Locate the cell with the specified text and output its (x, y) center coordinate. 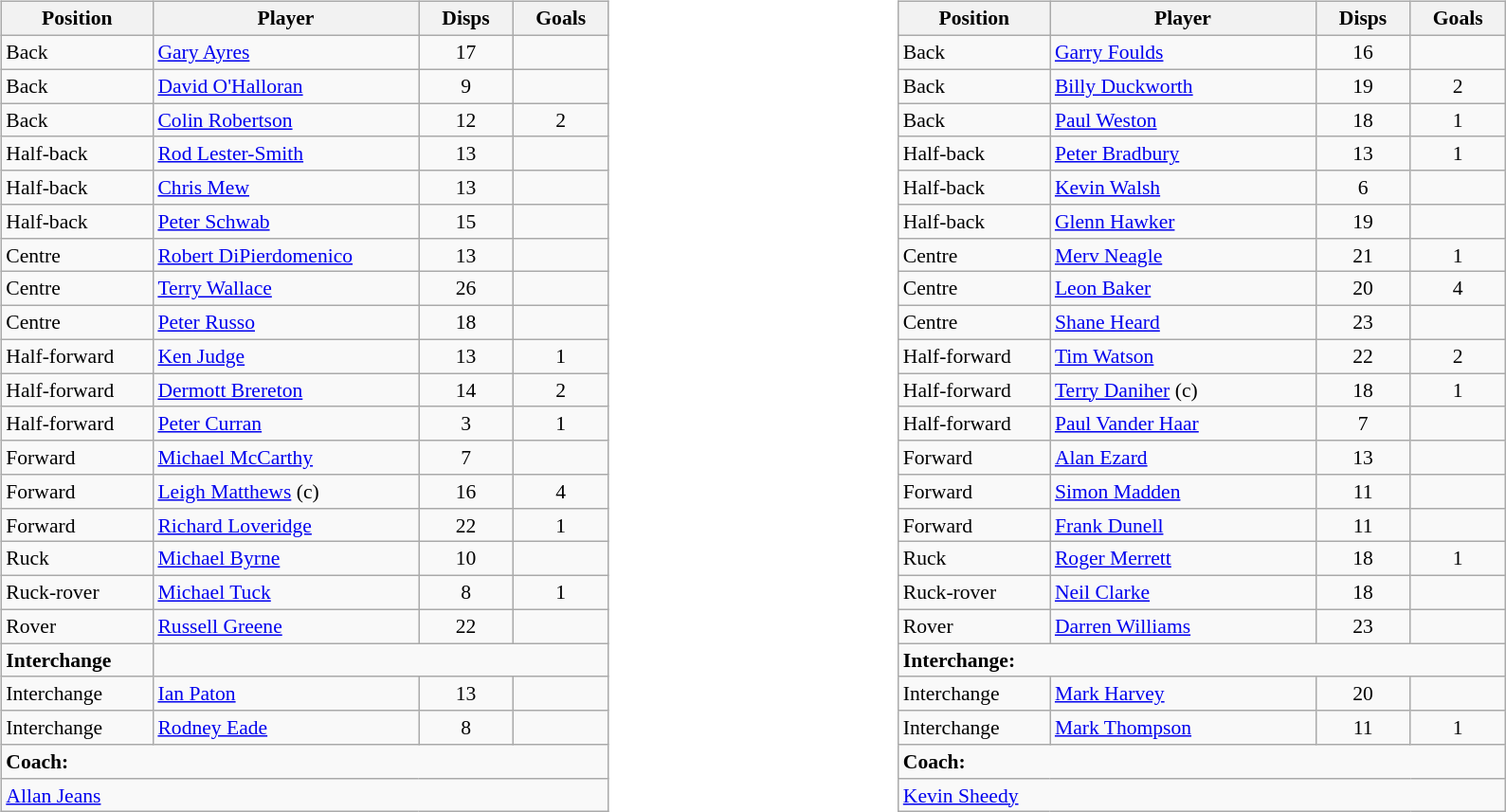
Michael McCarthy (285, 458)
Leigh Matthews (c) (285, 492)
Terry Daniher (c) (1183, 390)
3 (466, 424)
Chris Mew (285, 188)
Dermott Brereton (285, 390)
14 (466, 390)
Garry Foulds (1183, 52)
Colin Robertson (285, 120)
Kevin Sheedy (1202, 795)
Ian Paton (285, 694)
Peter Curran (285, 424)
26 (466, 289)
Peter Russo (285, 322)
Frank Dunell (1183, 525)
Michael Tuck (285, 592)
17 (466, 52)
Rod Lester-Smith (285, 153)
15 (466, 222)
Robert DiPierdomenico (285, 255)
Gary Ayres (285, 52)
Alan Ezard (1183, 458)
Ken Judge (285, 356)
Paul Vander Haar (1183, 424)
10 (466, 559)
Allan Jeans (304, 795)
Mark Harvey (1183, 694)
Darren Williams (1183, 626)
Leon Baker (1183, 289)
Neil Clarke (1183, 592)
Richard Loveridge (285, 525)
Terry Wallace (285, 289)
Peter Bradbury (1183, 153)
Shane Heard (1183, 322)
Rodney Eade (285, 728)
12 (466, 120)
Merv Neagle (1183, 255)
Roger Merrett (1183, 559)
Tim Watson (1183, 356)
Simon Madden (1183, 492)
6 (1363, 188)
Mark Thompson (1183, 728)
9 (466, 86)
Billy Duckworth (1183, 86)
Russell Greene (285, 626)
Glenn Hawker (1183, 222)
Michael Byrne (285, 559)
Kevin Walsh (1183, 188)
David O'Halloran (285, 86)
Interchange: (1202, 660)
Peter Schwab (285, 222)
21 (1363, 255)
Paul Weston (1183, 120)
